Provide the (x, y) coordinate of the cell's center where the given text is located.  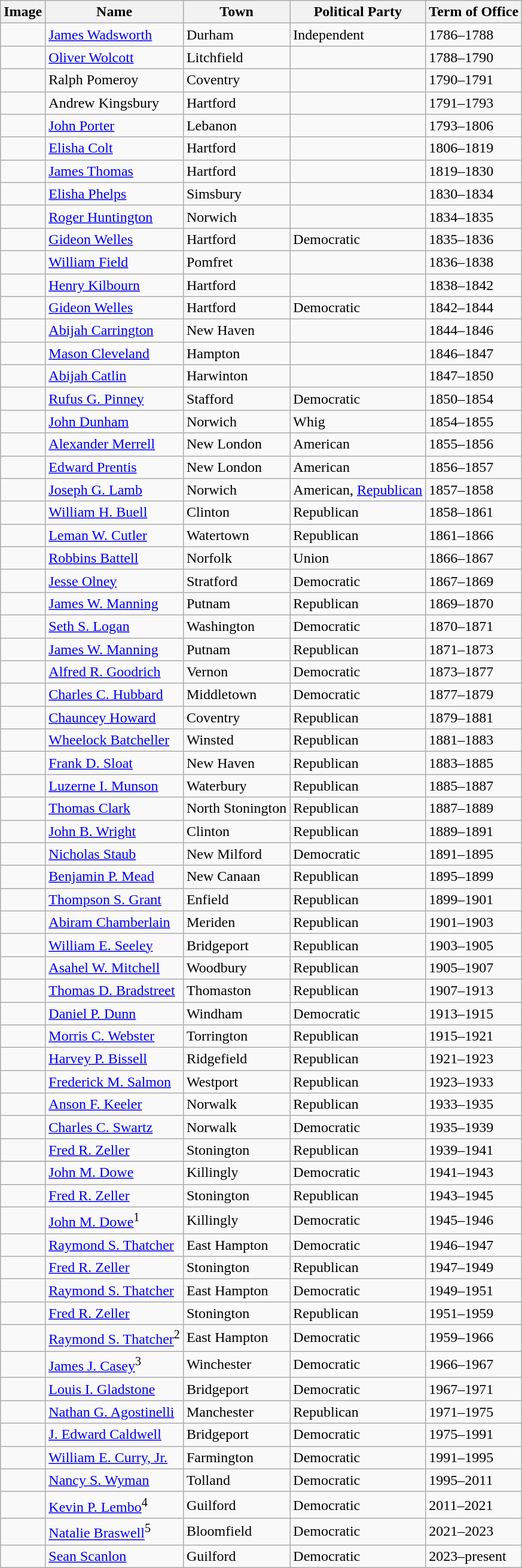
1921–1923 (474, 1059)
1846–1847 (474, 353)
Simsbury (236, 194)
1854–1855 (474, 422)
1790–1791 (474, 80)
Waterbury (236, 786)
Nancy S. Wyman (115, 1480)
1967–1971 (474, 1389)
John B. Wright (115, 831)
J. Edward Caldwell (115, 1435)
Alexander Merrell (115, 444)
Sean Scanlon (115, 1556)
Thomaston (236, 990)
Chauncey Howard (115, 718)
Louis I. Gladstone (115, 1389)
Durham (236, 35)
1933–1935 (474, 1105)
William E. Seeley (115, 945)
1877–1879 (474, 695)
1951–1959 (474, 1313)
Robbins Battell (115, 558)
Harwinton (236, 376)
Winsted (236, 740)
1935–1939 (474, 1127)
Term of Office (474, 12)
1856–1857 (474, 467)
Union (358, 558)
1945–1946 (474, 1220)
Abiram Chamberlain (115, 922)
Frank D. Sloat (115, 763)
Benjamin P. Mead (115, 877)
William E. Curry, Jr. (115, 1457)
Thompson S. Grant (115, 899)
Morris C. Webster (115, 1036)
Hampton (236, 353)
1991–1995 (474, 1457)
North Stonington (236, 809)
1793–1806 (474, 126)
Asahel W. Mitchell (115, 968)
Image (23, 12)
Luzerne I. Munson (115, 786)
Enfield (236, 899)
Abijah Carrington (115, 331)
1966–1967 (474, 1365)
New Canaan (236, 877)
Henry Kilbourn (115, 285)
1915–1921 (474, 1036)
American, Republican (358, 490)
Harvey P. Bissell (115, 1059)
John M. Dowe1 (115, 1220)
2021–2023 (474, 1532)
1923–1933 (474, 1082)
Wheelock Batcheller (115, 740)
1975–1991 (474, 1435)
1971–1975 (474, 1412)
1879–1881 (474, 718)
Thomas D. Bradstreet (115, 990)
John Porter (115, 126)
1844–1846 (474, 331)
1995–2011 (474, 1480)
1941–1943 (474, 1173)
Meriden (236, 922)
1870–1871 (474, 626)
1858–1861 (474, 513)
Jesse Olney (115, 581)
Daniel P. Dunn (115, 1014)
1883–1885 (474, 763)
Charles C. Swartz (115, 1127)
Edward Prentis (115, 467)
William Field (115, 262)
Kevin P. Lembo4 (115, 1505)
1819–1830 (474, 171)
New Milford (236, 854)
1871–1873 (474, 649)
1788–1790 (474, 57)
Tolland (236, 1480)
Charles C. Hubbard (115, 695)
Torrington (236, 1036)
Leman W. Cutler (115, 535)
Raymond S. Thatcher2 (115, 1338)
1869–1870 (474, 603)
Middletown (236, 695)
Anson F. Keeler (115, 1105)
Independent (358, 35)
John M. Dowe (115, 1173)
Vernon (236, 672)
1889–1891 (474, 831)
1834–1835 (474, 216)
1907–1913 (474, 990)
Westport (236, 1082)
Lebanon (236, 126)
1791–1793 (474, 103)
Mason Cleveland (115, 353)
1867–1869 (474, 581)
Town (236, 12)
Manchester (236, 1412)
1946–1947 (474, 1245)
1835–1836 (474, 239)
Abijah Catlin (115, 376)
1947–1949 (474, 1268)
Windham (236, 1014)
Elisha Phelps (115, 194)
Natalie Braswell5 (115, 1532)
Seth S. Logan (115, 626)
Political Party (358, 12)
1939–1941 (474, 1150)
Watertown (236, 535)
1838–1842 (474, 285)
Winchester (236, 1365)
Oliver Wolcott (115, 57)
1887–1889 (474, 809)
1857–1858 (474, 490)
2011–2021 (474, 1505)
1899–1901 (474, 899)
Stafford (236, 399)
2023–present (474, 1556)
1786–1788 (474, 35)
1806–1819 (474, 148)
Rufus G. Pinney (115, 399)
Norfolk (236, 558)
Whig (358, 422)
James Thomas (115, 171)
1842–1844 (474, 308)
Litchfield (236, 57)
Woodbury (236, 968)
Joseph G. Lamb (115, 490)
1949–1951 (474, 1291)
Stratford (236, 581)
1895–1899 (474, 877)
Ridgefield (236, 1059)
Frederick M. Salmon (115, 1082)
1850–1854 (474, 399)
Bloomfield (236, 1532)
1959–1966 (474, 1338)
Washington (236, 626)
John Dunham (115, 422)
Elisha Colt (115, 148)
1913–1915 (474, 1014)
Name (115, 12)
William H. Buell (115, 513)
1943–1945 (474, 1195)
Thomas Clark (115, 809)
1885–1887 (474, 786)
James Wadsworth (115, 35)
1903–1905 (474, 945)
1861–1866 (474, 535)
1891–1895 (474, 854)
Andrew Kingsbury (115, 103)
1830–1834 (474, 194)
1873–1877 (474, 672)
Alfred R. Goodrich (115, 672)
1901–1903 (474, 922)
Roger Huntington (115, 216)
1847–1850 (474, 376)
Nathan G. Agostinelli (115, 1412)
James J. Casey3 (115, 1365)
1855–1856 (474, 444)
1881–1883 (474, 740)
Nicholas Staub (115, 854)
1836–1838 (474, 262)
1866–1867 (474, 558)
Ralph Pomeroy (115, 80)
Farmington (236, 1457)
1905–1907 (474, 968)
Pomfret (236, 262)
